Capture the cell that displays the provided text and extract its [x, y] central coordinate. 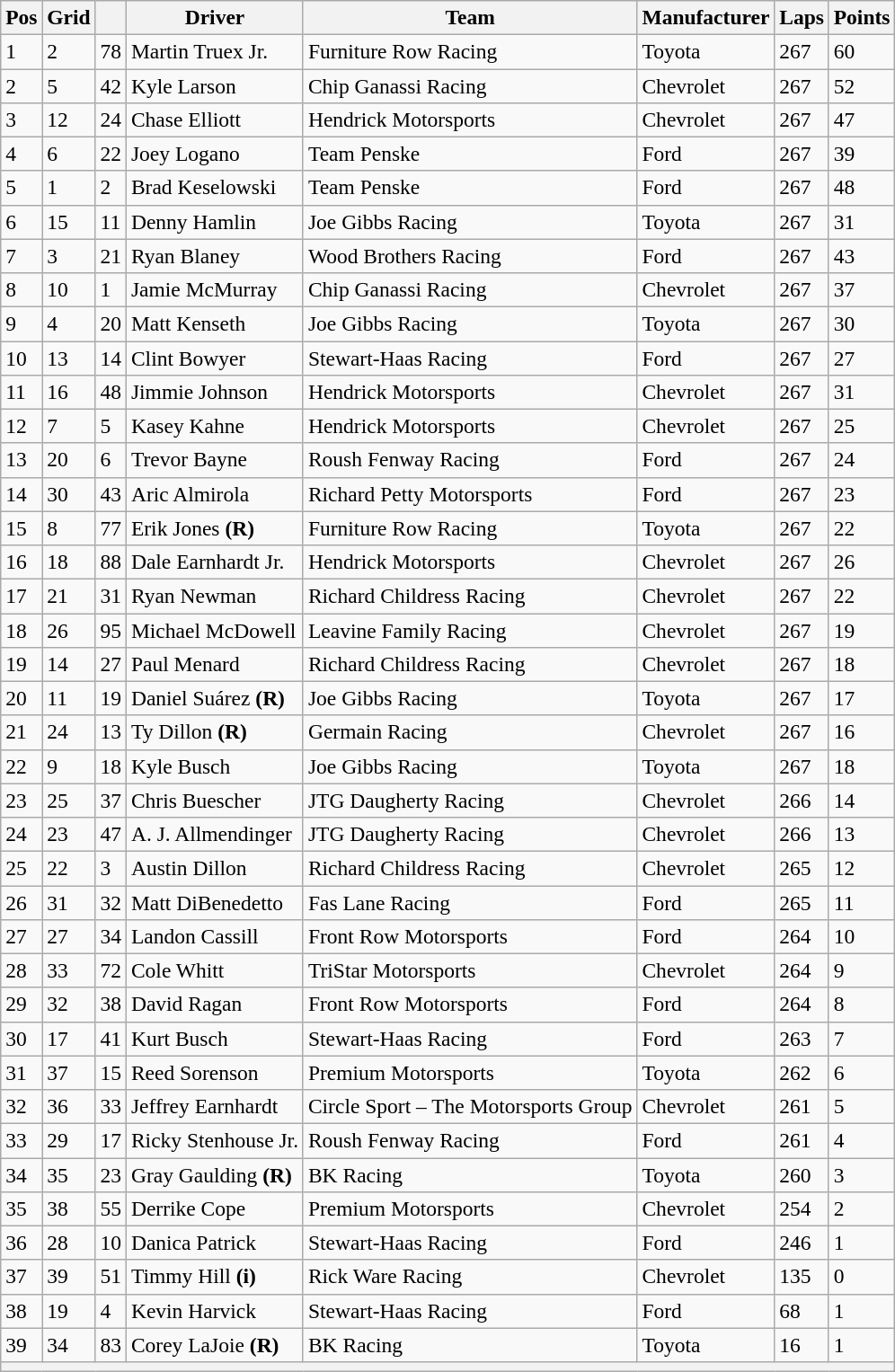
Leavine Family Racing [470, 630]
Kasey Kahne [214, 426]
Jamie McMurray [214, 289]
95 [111, 630]
Chase Elliott [214, 119]
Danica Patrick [214, 1243]
Brad Keselowski [214, 188]
Timmy Hill (i) [214, 1277]
260 [802, 1174]
Manufacturer [706, 17]
72 [111, 970]
88 [111, 562]
Richard Petty Motorsports [470, 494]
Derrike Cope [214, 1208]
Team [470, 17]
Aric Almirola [214, 494]
Ricky Stenhouse Jr. [214, 1140]
Daniel Suárez (R) [214, 698]
Joey Logano [214, 154]
Corey LaJoie (R) [214, 1345]
Jeffrey Earnhardt [214, 1106]
A. J. Allmendinger [214, 834]
Paul Menard [214, 664]
Reed Sorenson [214, 1073]
David Ragan [214, 1005]
Grid [68, 17]
246 [802, 1243]
83 [111, 1345]
Fas Lane Racing [470, 902]
263 [802, 1039]
0 [862, 1277]
Laps [802, 17]
Erik Jones (R) [214, 528]
135 [802, 1277]
Circle Sport – The Motorsports Group [470, 1106]
68 [802, 1311]
Cole Whitt [214, 970]
Germain Racing [470, 732]
77 [111, 528]
Kevin Harvick [214, 1311]
52 [862, 85]
Ryan Blaney [214, 256]
Driver [214, 17]
Ty Dillon (R) [214, 732]
Dale Earnhardt Jr. [214, 562]
TriStar Motorsports [470, 970]
Gray Gaulding (R) [214, 1174]
42 [111, 85]
78 [111, 51]
Kurt Busch [214, 1039]
254 [802, 1208]
Rick Ware Racing [470, 1277]
51 [111, 1277]
Pos [22, 17]
Matt Kenseth [214, 323]
55 [111, 1208]
Kyle Busch [214, 766]
Chris Buescher [214, 801]
Points [862, 17]
Trevor Bayne [214, 460]
Denny Hamlin [214, 222]
Landon Cassill [214, 936]
Clint Bowyer [214, 358]
Jimmie Johnson [214, 392]
Matt DiBenedetto [214, 902]
41 [111, 1039]
Michael McDowell [214, 630]
Austin Dillon [214, 868]
Wood Brothers Racing [470, 256]
262 [802, 1073]
60 [862, 51]
Kyle Larson [214, 85]
Ryan Newman [214, 596]
Martin Truex Jr. [214, 51]
